From the cell containing the given text, extract its center point as (x, y) coordinate. 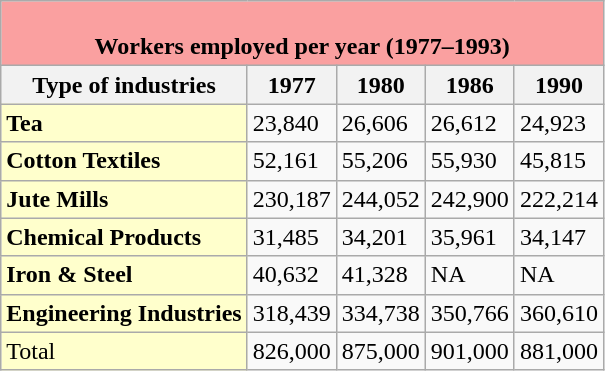
Cotton Textiles (124, 161)
55,206 (380, 161)
40,632 (292, 275)
34,201 (380, 237)
244,052 (380, 199)
Iron & Steel (124, 275)
31,485 (292, 237)
52,161 (292, 161)
1980 (380, 85)
360,610 (558, 313)
Engineering Industries (124, 313)
242,900 (470, 199)
Workers employed per year (1977–1993) (302, 34)
901,000 (470, 351)
350,766 (470, 313)
55,930 (470, 161)
826,000 (292, 351)
1986 (470, 85)
26,606 (380, 123)
Tea (124, 123)
230,187 (292, 199)
334,738 (380, 313)
1990 (558, 85)
875,000 (380, 351)
34,147 (558, 237)
1977 (292, 85)
222,214 (558, 199)
26,612 (470, 123)
Jute Mills (124, 199)
35,961 (470, 237)
318,439 (292, 313)
Chemical Products (124, 237)
23,840 (292, 123)
41,328 (380, 275)
Total (124, 351)
Type of industries (124, 85)
881,000 (558, 351)
24,923 (558, 123)
45,815 (558, 161)
